Pinpoint the cell where the given text exists, returning its [x, y] midpoint coordinate. 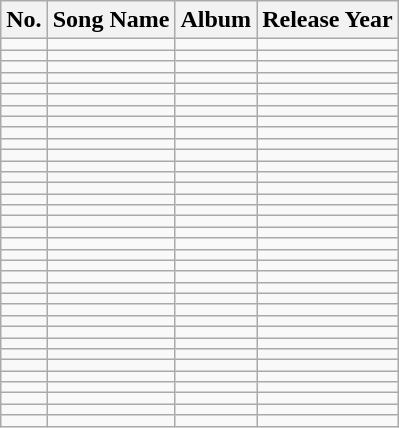
No. [24, 20]
Release Year [328, 20]
Song Name [111, 20]
Album [216, 20]
